Find where the given text appears and provide that cell's center as [x, y] coordinate. 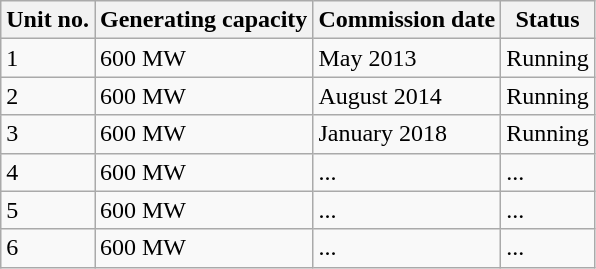
Generating capacity [203, 20]
Commission date [407, 20]
January 2018 [407, 134]
Unit no. [48, 20]
Status [548, 20]
3 [48, 134]
August 2014 [407, 96]
4 [48, 172]
1 [48, 58]
2 [48, 96]
5 [48, 210]
6 [48, 248]
May 2013 [407, 58]
